From the cell containing the given text, extract its center point as [X, Y] coordinate. 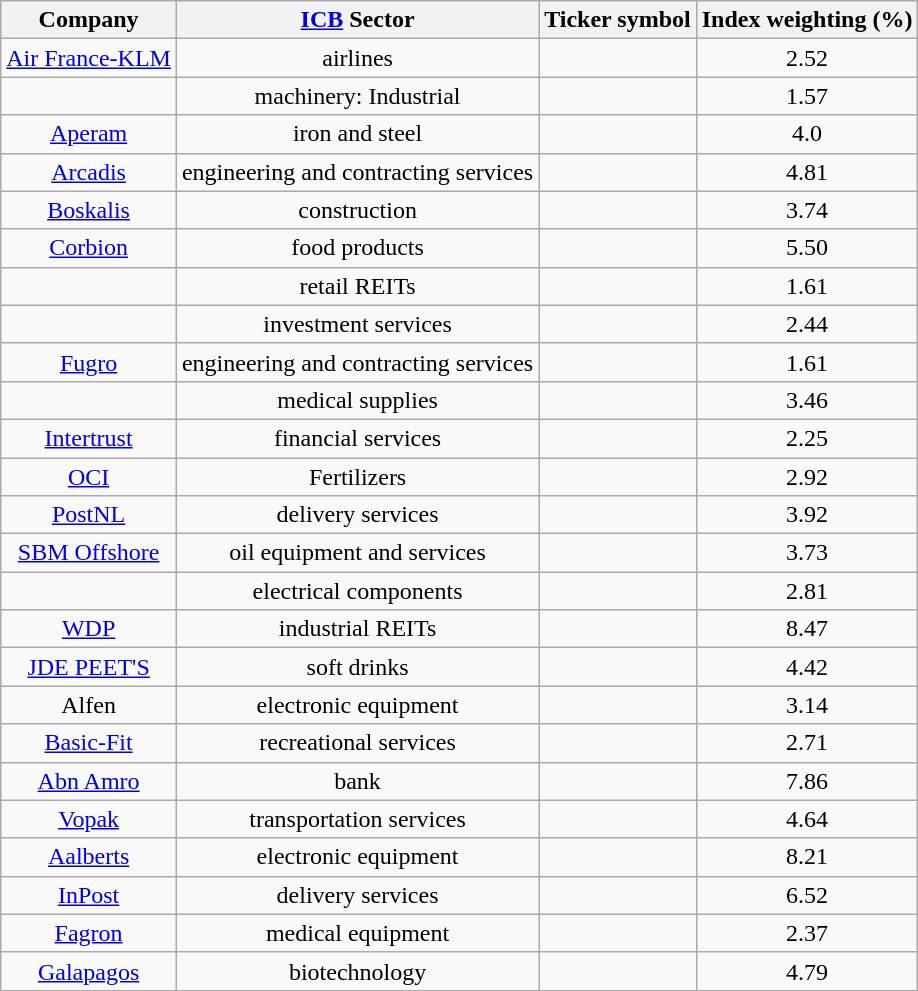
2.92 [807, 477]
1.57 [807, 96]
5.50 [807, 248]
Index weighting (%) [807, 20]
PostNL [89, 515]
construction [357, 210]
industrial REITs [357, 629]
3.92 [807, 515]
airlines [357, 58]
medical equipment [357, 933]
4.42 [807, 667]
Galapagos [89, 971]
2.71 [807, 743]
OCI [89, 477]
3.46 [807, 400]
JDE PEET'S [89, 667]
Corbion [89, 248]
2.44 [807, 324]
Fugro [89, 362]
Air France-KLM [89, 58]
Fertilizers [357, 477]
transportation services [357, 819]
machinery: Industrial [357, 96]
4.79 [807, 971]
2.81 [807, 591]
food products [357, 248]
4.0 [807, 134]
3.73 [807, 553]
medical supplies [357, 400]
Aalberts [89, 857]
6.52 [807, 895]
8.21 [807, 857]
Vopak [89, 819]
Fagron [89, 933]
Alfen [89, 705]
InPost [89, 895]
4.81 [807, 172]
retail REITs [357, 286]
Arcadis [89, 172]
Boskalis [89, 210]
8.47 [807, 629]
ICB Sector [357, 20]
soft drinks [357, 667]
Company [89, 20]
2.25 [807, 438]
2.37 [807, 933]
7.86 [807, 781]
Basic-Fit [89, 743]
investment services [357, 324]
WDP [89, 629]
Ticker symbol [618, 20]
3.14 [807, 705]
bank [357, 781]
iron and steel [357, 134]
financial services [357, 438]
Aperam [89, 134]
4.64 [807, 819]
recreational services [357, 743]
oil equipment and services [357, 553]
biotechnology [357, 971]
3.74 [807, 210]
SBM Offshore [89, 553]
electrical components [357, 591]
2.52 [807, 58]
Intertrust [89, 438]
Abn Amro [89, 781]
